Search for the cell housing the specified text and yield its (x, y) center coordinate. 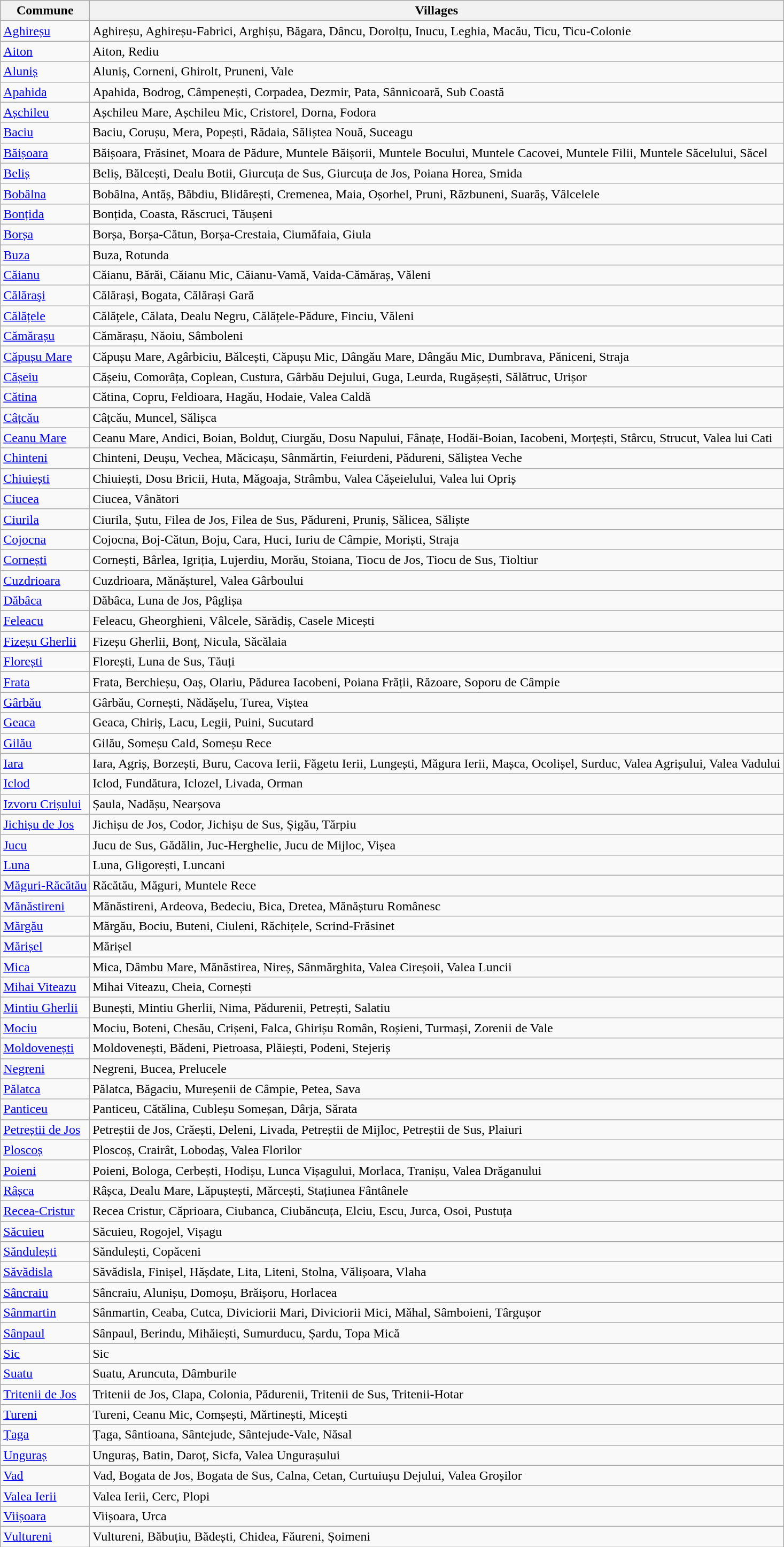
Mihai Viteazu, Cheia, Cornești (437, 987)
Suatu (45, 1374)
Negreni, Bucea, Prelucele (437, 1069)
Chiuiești (45, 478)
Răcătău, Măguri, Muntele Rece (437, 885)
Baciu (45, 133)
Iara, Agriș, Borzești, Buru, Cacova Ierii, Făgetu Ierii, Lungești, Măgura Ierii, Mașca, Ocolișel, Surduc, Valea Agrișului, Valea Vadului (437, 763)
Aghireșu, Aghireșu-Fabrici, Arghișu, Băgara, Dâncu, Dorolțu, Inucu, Leghia, Macău, Ticu, Ticu-Colonie (437, 31)
Pălatca, Băgaciu, Mureșenii de Câmpie, Petea, Sava (437, 1089)
Cuzdrioara, Mănășturel, Valea Gârboului (437, 580)
Sâncraiu (45, 1293)
Commune (45, 11)
Viișoara, Urca (437, 1516)
Mănăstireni, Ardeova, Bedeciu, Bica, Dretea, Mănășturu Românesc (437, 906)
Săndulești (45, 1252)
Vultureni (45, 1536)
Unguraș (45, 1455)
Ciucea, Vânători (437, 499)
Mărgău (45, 926)
Luna (45, 865)
Așchileu (45, 112)
Gilău, Someșu Cald, Someșu Rece (437, 743)
Câțcău, Muncel, Sălișca (437, 417)
Cătina (45, 397)
Beliș, Bălcești, Dealu Botii, Giurcuța de Sus, Giurcuța de Jos, Poiana Horea, Smida (437, 173)
Gârbău (45, 702)
Cornești (45, 560)
Mociu (45, 1028)
Jichișu de Jos, Codor, Jichișu de Sus, Șigău, Tărpiu (437, 824)
Mihai Viteazu (45, 987)
Șaula, Nadășu, Nearșova (437, 804)
Săvădisla (45, 1272)
Frata, Berchieșu, Oaș, Olariu, Pădurea Iacobeni, Poiana Frății, Răzoare, Soporu de Câmpie (437, 682)
Tureni, Ceanu Mic, Comșești, Mărtinești, Micești (437, 1414)
Băișoara (45, 153)
Țaga (45, 1435)
Așchileu Mare, Așchileu Mic, Cristorel, Dorna, Fodora (437, 112)
Râșca, Dealu Mare, Lăpuștești, Mărcești, Stațiunea Fântânele (437, 1190)
Chinteni, Deușu, Vechea, Măcicașu, Sânmărtin, Feiurdeni, Pădureni, Săliștea Veche (437, 458)
Sânpaul, Berindu, Mihăiești, Sumurducu, Șardu, Topa Mică (437, 1333)
Mărgău, Bociu, Buteni, Ciuleni, Răchițele, Scrind-Frăsinet (437, 926)
Tritenii de Jos (45, 1394)
Câțcău (45, 417)
Căpușu Mare (45, 357)
Frata (45, 682)
Aluniș (45, 72)
Geaca (45, 723)
Călărași, Bogata, Călărași Gară (437, 296)
Săndulești, Copăceni (437, 1252)
Călățele (45, 316)
Mintiu Gherlii (45, 1008)
Sânmartin (45, 1313)
Tureni (45, 1414)
Ciurila, Șutu, Filea de Jos, Filea de Sus, Pădureni, Pruniș, Sălicea, Săliște (437, 519)
Călățele, Călata, Dealu Negru, Călățele-Pădure, Finciu, Văleni (437, 316)
Cornești, Bârlea, Igriția, Lujerdiu, Morău, Stoiana, Tiocu de Jos, Tiocu de Sus, Tioltiur (437, 560)
Jucu de Sus, Gădălin, Juc-Herghelie, Jucu de Mijloc, Vișea (437, 845)
Ceanu Mare, Andici, Boian, Bolduț, Ciurgău, Dosu Napului, Fânațe, Hodăi-Boian, Iacobeni, Morțești, Stârcu, Strucut, Valea lui Cati (437, 438)
Dăbâca, Luna de Jos, Pâglișa (437, 601)
Negreni (45, 1069)
Florești (45, 662)
Tritenii de Jos, Clapa, Colonia, Pădurenii, Tritenii de Sus, Tritenii-Hotar (437, 1394)
Aluniș, Corneni, Ghirolt, Pruneni, Vale (437, 72)
Mica, Dâmbu Mare, Mănăstirea, Nireș, Sânmărghita, Valea Cireșoii, Valea Luncii (437, 967)
Aiton, Rediu (437, 51)
Cojocna (45, 539)
Iclod (45, 784)
Buza (45, 255)
Beliș (45, 173)
Săcuieu (45, 1231)
Bonțida (45, 214)
Cămărașu, Năoiu, Sâmboleni (437, 336)
Cojocna, Boj-Cătun, Boju, Cara, Huci, Iuriu de Câmpie, Moriști, Straja (437, 539)
Ploscoș, Crairât, Lobodaș, Valea Florilor (437, 1150)
Valea Ierii (45, 1496)
Suatu, Aruncuta, Dâmburile (437, 1374)
Feleacu, Gheorghieni, Vâlcele, Sărădiș, Casele Micești (437, 621)
Ciucea (45, 499)
Dăbâca (45, 601)
Pălatca (45, 1089)
Ploscoș (45, 1150)
Sâncraiu, Alunișu, Domoșu, Brăișoru, Horlacea (437, 1293)
Măguri-Răcătău (45, 885)
Jichișu de Jos (45, 824)
Râșca (45, 1190)
Apahida (45, 92)
Villages (437, 11)
Mica (45, 967)
Poieni, Bologa, Cerbești, Hodișu, Lunca Vișagului, Morlaca, Tranișu, Valea Drăganului (437, 1170)
Vultureni, Băbuțiu, Bădești, Chidea, Făureni, Șoimeni (437, 1536)
Feleacu (45, 621)
Călăraşi (45, 296)
Țaga, Sântioana, Sântejude, Sântejude-Vale, Năsal (437, 1435)
Chinteni (45, 458)
Apahida, Bodrog, Câmpenești, Corpadea, Dezmir, Pata, Sânnicoară, Sub Coastă (437, 92)
Vad, Bogata de Jos, Bogata de Sus, Calna, Cetan, Curtuiușu Dejului, Valea Groșilor (437, 1475)
Bobâlna (45, 194)
Iclod, Fundătura, Iclozel, Livada, Orman (437, 784)
Cășeiu, Comorâța, Coplean, Custura, Gârbău Dejului, Guga, Leurda, Rugășești, Sălătruc, Urișor (437, 377)
Petreștii de Jos, Crăești, Deleni, Livada, Petreștii de Mijloc, Petreștii de Sus, Plaiuri (437, 1130)
Cămărașu (45, 336)
Recea Cristur, Căprioara, Ciubanca, Ciubăncuța, Elciu, Escu, Jurca, Osoi, Pustuța (437, 1211)
Luna, Gligorești, Luncani (437, 865)
Gârbău, Cornești, Nădășelu, Turea, Viștea (437, 702)
Bonțida, Coasta, Răscruci, Tăușeni (437, 214)
Căianu (45, 275)
Geaca, Chiriș, Lacu, Legii, Puini, Sucutard (437, 723)
Căpușu Mare, Agârbiciu, Bălcești, Căpușu Mic, Dângău Mare, Dângău Mic, Dumbrava, Păniceni, Straja (437, 357)
Săvădisla, Finișel, Hășdate, Lita, Liteni, Stolna, Vălișoara, Vlaha (437, 1272)
Unguraș, Batin, Daroț, Sicfa, Valea Ungurașului (437, 1455)
Buza, Rotunda (437, 255)
Jucu (45, 845)
Cătina, Copru, Feldioara, Hagău, Hodaie, Valea Caldă (437, 397)
Fizeșu Gherlii, Bonț, Nicula, Săcălaia (437, 641)
Săcuieu, Rogojel, Vișagu (437, 1231)
Izvoru Crișului (45, 804)
Baciu, Corușu, Mera, Popești, Rădaia, Săliștea Nouă, Suceagu (437, 133)
Borșa, Borșa-Cătun, Borșa-Crestaia, Ciumăfaia, Giula (437, 234)
Valea Ierii, Cerc, Plopi (437, 1496)
Cășeiu (45, 377)
Aiton (45, 51)
Băișoara, Frăsinet, Moara de Pădure, Muntele Băișorii, Muntele Bocului, Muntele Cacovei, Muntele Filii, Muntele Săcelului, Săcel (437, 153)
Borșa (45, 234)
Gilău (45, 743)
Bobâlna, Antăș, Băbdiu, Blidărești, Cremenea, Maia, Oșorhel, Pruni, Răzbuneni, Suarăș, Vâlcelele (437, 194)
Moldovenești (45, 1048)
Cuzdrioara (45, 580)
Recea-Cristur (45, 1211)
Sânpaul (45, 1333)
Ciurila (45, 519)
Panticeu, Cătălina, Cubleșu Someșan, Dârja, Sărata (437, 1109)
Florești, Luna de Sus, Tăuți (437, 662)
Aghireșu (45, 31)
Vad (45, 1475)
Căianu, Bărăi, Căianu Mic, Căianu-Vamă, Vaida-Cămăraș, Văleni (437, 275)
Bunești, Mintiu Gherlii, Nima, Pădurenii, Petrești, Salatiu (437, 1008)
Mănăstireni (45, 906)
Iara (45, 763)
Fizeșu Gherlii (45, 641)
Panticeu (45, 1109)
Poieni (45, 1170)
Viișoara (45, 1516)
Moldovenești, Bădeni, Pietroasa, Plăiești, Podeni, Stejeriș (437, 1048)
Mociu, Boteni, Chesău, Crișeni, Falca, Ghirișu Român, Roșieni, Turmași, Zorenii de Vale (437, 1028)
Sânmartin, Ceaba, Cutca, Diviciorii Mari, Diviciorii Mici, Măhal, Sâmboieni, Târgușor (437, 1313)
Petreștii de Jos (45, 1130)
Chiuiești, Dosu Bricii, Huta, Măgoaja, Strâmbu, Valea Cășeielului, Valea lui Opriș (437, 478)
Ceanu Mare (45, 438)
